Pinpoint the cell where the given text exists, returning its [x, y] midpoint coordinate. 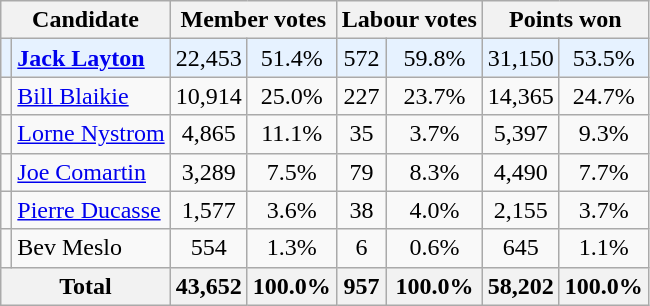
59.8% [435, 58]
554 [208, 248]
10,914 [208, 96]
31,150 [520, 58]
Member votes [253, 20]
53.5% [604, 58]
4.0% [435, 210]
4,490 [520, 172]
7.7% [604, 172]
Candidate [86, 20]
Labour votes [409, 20]
1,577 [208, 210]
25.0% [292, 96]
0.6% [435, 248]
8.3% [435, 172]
24.7% [604, 96]
1.3% [292, 248]
4,865 [208, 134]
51.4% [292, 58]
572 [361, 58]
645 [520, 248]
6 [361, 248]
79 [361, 172]
227 [361, 96]
Points won [565, 20]
Pierre Ducasse [91, 210]
58,202 [520, 286]
957 [361, 286]
7.5% [292, 172]
3,289 [208, 172]
23.7% [435, 96]
1.1% [604, 248]
22,453 [208, 58]
38 [361, 210]
Bill Blaikie [91, 96]
Jack Layton [91, 58]
2,155 [520, 210]
3.6% [292, 210]
Total [86, 286]
5,397 [520, 134]
35 [361, 134]
Bev Meslo [91, 248]
11.1% [292, 134]
Lorne Nystrom [91, 134]
14,365 [520, 96]
43,652 [208, 286]
Joe Comartin [91, 172]
9.3% [604, 134]
